Scan for the cell matching the given text and deliver its (X, Y) coordinate at center. 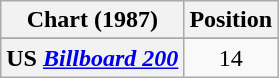
US Billboard 200 (92, 58)
14 (231, 58)
Position (231, 20)
Chart (1987) (92, 20)
